Locate the cell with the specified text and output its (x, y) center coordinate. 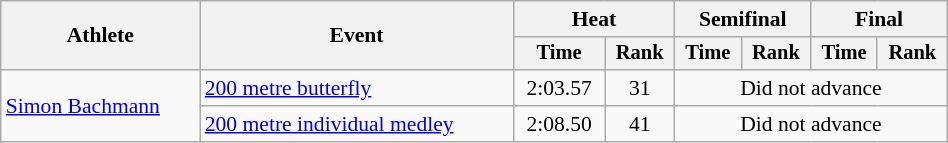
Simon Bachmann (100, 106)
Event (357, 36)
2:08.50 (558, 124)
200 metre individual medley (357, 124)
41 (640, 124)
Heat (594, 19)
Final (879, 19)
Semifinal (743, 19)
Athlete (100, 36)
31 (640, 88)
200 metre butterfly (357, 88)
2:03.57 (558, 88)
